Capture the cell that displays the provided text and extract its [X, Y] central coordinate. 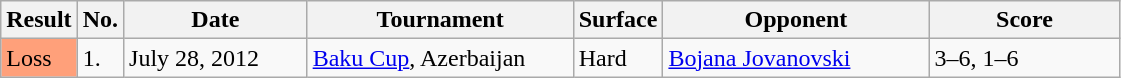
Hard [618, 58]
Loss [39, 58]
No. [100, 20]
Date [216, 20]
Surface [618, 20]
3–6, 1–6 [1024, 58]
Result [39, 20]
Tournament [440, 20]
Opponent [796, 20]
Score [1024, 20]
1. [100, 58]
July 28, 2012 [216, 58]
Baku Cup, Azerbaijan [440, 58]
Bojana Jovanovski [796, 58]
